Search for the cell housing the specified text and yield its (X, Y) center coordinate. 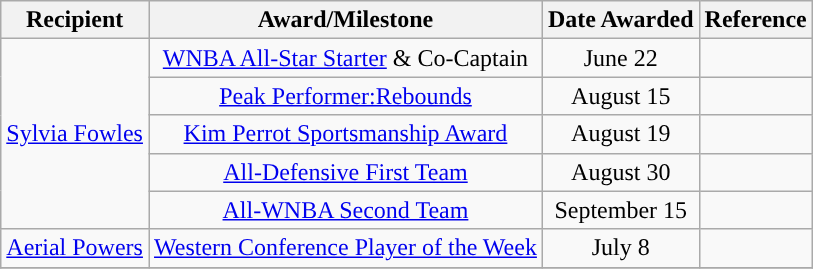
Peak Performer:Rebounds (345, 96)
June 22 (620, 58)
Recipient (75, 20)
Western Conference Player of the Week (345, 248)
All-WNBA Second Team (345, 210)
July 8 (620, 248)
WNBA All-Star Starter & Co-Captain (345, 58)
August 19 (620, 134)
August 15 (620, 96)
Award/Milestone (345, 20)
August 30 (620, 172)
All-Defensive First Team (345, 172)
Reference (756, 20)
Date Awarded (620, 20)
Aerial Powers (75, 248)
Sylvia Fowles (75, 134)
September 15 (620, 210)
Kim Perrot Sportsmanship Award (345, 134)
